Scan for the cell matching the given text and deliver its (x, y) coordinate at center. 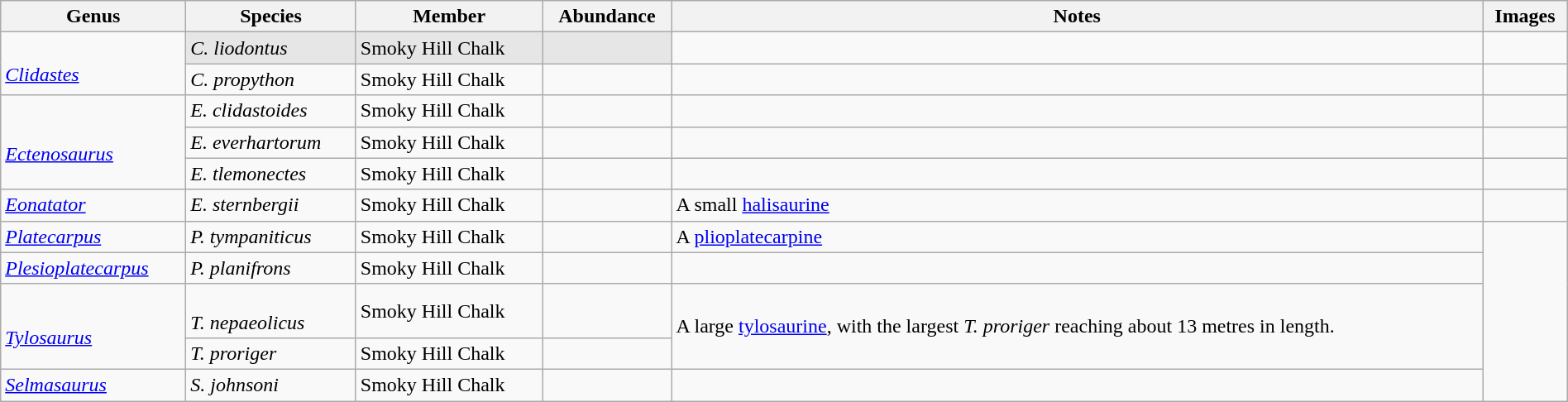
Notes (1077, 17)
A small halisaurine (1077, 205)
Abundance (607, 17)
Images (1525, 17)
E. clidastoides (271, 111)
A plioplatecarpine (1077, 237)
Eonatator (93, 205)
S. johnsoni (271, 385)
A large tylosaurine, with the largest T. proriger reaching about 13 metres in length. (1077, 326)
Genus (93, 17)
E. everhartorum (271, 142)
Platecarpus (93, 237)
Plesioplatecarpus (93, 268)
Tylosaurus (93, 326)
T. proriger (271, 353)
Selmasaurus (93, 385)
Species (271, 17)
E. tlemonectes (271, 174)
Ectenosaurus (93, 142)
E. sternbergii (271, 205)
C. propython (271, 79)
Member (449, 17)
T. nepaeolicus (271, 311)
C. liodontus (271, 48)
Clidastes (93, 64)
P. planifrons (271, 268)
P. tympaniticus (271, 237)
